Identify which cell holds the provided text, then report its (X, Y) central coordinate. 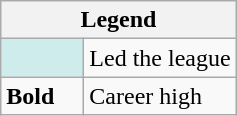
Bold (42, 96)
Led the league (160, 58)
Legend (118, 20)
Career high (160, 96)
